Return the [X, Y] coordinate for the center point of the cell that contains the specified text.  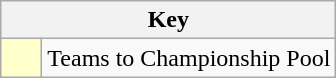
Key [168, 20]
Teams to Championship Pool [189, 58]
